Locate the cell with the specified text and output its (X, Y) center coordinate. 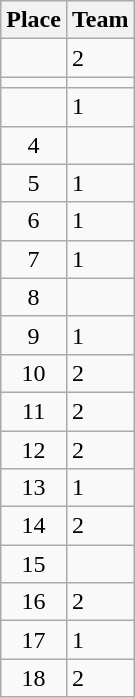
11 (34, 411)
17 (34, 640)
14 (34, 526)
5 (34, 183)
6 (34, 221)
18 (34, 678)
4 (34, 145)
12 (34, 449)
13 (34, 488)
Place (34, 20)
16 (34, 602)
9 (34, 335)
8 (34, 297)
7 (34, 259)
10 (34, 373)
15 (34, 564)
Team (100, 20)
